Search for the cell housing the specified text and yield its (x, y) center coordinate. 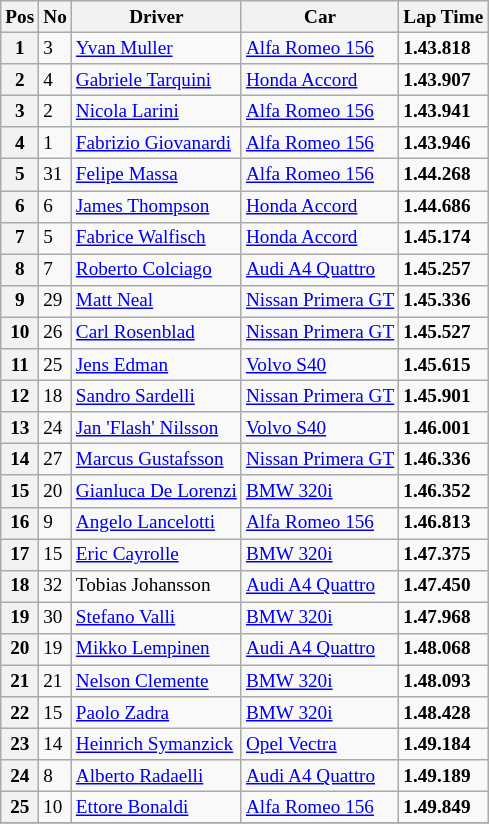
Mikko Lempinen (156, 649)
13 (20, 428)
Angelo Lancelotti (156, 523)
1.45.615 (444, 365)
1.44.686 (444, 206)
Felipe Massa (156, 175)
Marcus Gustafsson (156, 460)
1.47.968 (444, 618)
1.43.818 (444, 48)
Gabriele Tarquini (156, 80)
Stefano Valli (156, 618)
Eric Cayrolle (156, 554)
1.47.375 (444, 554)
Sandro Sardelli (156, 396)
1.44.268 (444, 175)
Carl Rosenblad (156, 333)
1.47.450 (444, 586)
Nelson Clemente (156, 681)
Nicola Larini (156, 111)
Fabrice Walfisch (156, 238)
1.49.189 (444, 776)
Matt Neal (156, 301)
Tobias Johansson (156, 586)
Opel Vectra (320, 744)
1.45.527 (444, 333)
1.43.907 (444, 80)
1.49.849 (444, 808)
30 (56, 618)
Lap Time (444, 17)
1.46.336 (444, 460)
1.48.068 (444, 649)
1.48.093 (444, 681)
11 (20, 365)
1.45.901 (444, 396)
1.48.428 (444, 713)
23 (20, 744)
1.49.184 (444, 744)
1.45.174 (444, 238)
Heinrich Symanzick (156, 744)
Pos (20, 17)
1.43.941 (444, 111)
Fabrizio Giovanardi (156, 143)
16 (20, 523)
Jan 'Flash' Nilsson (156, 428)
1.45.336 (444, 301)
Driver (156, 17)
1.45.257 (444, 270)
Paolo Zadra (156, 713)
Ettore Bonaldi (156, 808)
22 (20, 713)
No (56, 17)
Roberto Colciago (156, 270)
12 (20, 396)
32 (56, 586)
31 (56, 175)
James Thompson (156, 206)
1.43.946 (444, 143)
Jens Edman (156, 365)
Car (320, 17)
1.46.001 (444, 428)
1.46.813 (444, 523)
27 (56, 460)
17 (20, 554)
1.46.352 (444, 491)
Gianluca De Lorenzi (156, 491)
Yvan Muller (156, 48)
Alberto Radaelli (156, 776)
29 (56, 301)
26 (56, 333)
